Output the [x, y] coordinate of the center of the cell containing the given text.  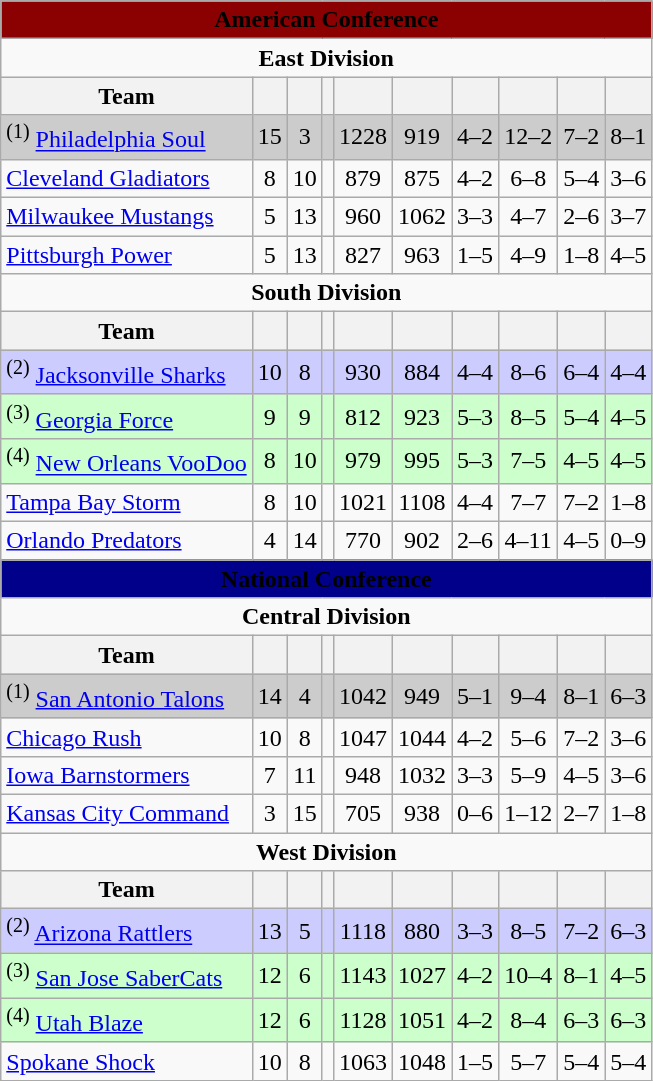
3–7 [628, 217]
1–12 [528, 813]
Kansas City Command [126, 813]
1048 [422, 1061]
1044 [422, 737]
1063 [362, 1061]
1108 [422, 502]
1032 [422, 775]
884 [422, 372]
5–6 [528, 737]
9–4 [528, 696]
0–9 [628, 541]
7–7 [528, 502]
8–4 [528, 1020]
East Division [326, 58]
(1) Philadelphia Soul [126, 138]
Central Division [326, 617]
(4) Utah Blaze [126, 1020]
0–6 [476, 813]
1021 [362, 502]
Chicago Rush [126, 737]
1051 [422, 1020]
963 [422, 255]
1228 [362, 138]
1143 [362, 976]
827 [362, 255]
(4) New Orleans VooDoo [126, 462]
1027 [422, 976]
National Conference [326, 579]
5–1 [476, 696]
Iowa Barnstormers [126, 775]
705 [362, 813]
Orlando Predators [126, 541]
4–9 [528, 255]
Tampa Bay Storm [126, 502]
979 [362, 462]
938 [422, 813]
919 [422, 138]
(3) Georgia Force [126, 416]
812 [362, 416]
5–7 [528, 1061]
10–4 [528, 976]
Cleveland Gladiators [126, 178]
949 [422, 696]
995 [422, 462]
12–2 [528, 138]
923 [422, 416]
Pittsburgh Power [126, 255]
Milwaukee Mustangs [126, 217]
2–7 [582, 813]
1042 [362, 696]
Spokane Shock [126, 1061]
1047 [362, 737]
902 [422, 541]
960 [362, 217]
879 [362, 178]
770 [362, 541]
1062 [422, 217]
6–8 [528, 178]
1128 [362, 1020]
7–5 [528, 462]
5–9 [528, 775]
South Division [326, 293]
(2) Arizona Rattlers [126, 932]
West Division [326, 852]
7 [270, 775]
880 [422, 932]
6–4 [582, 372]
948 [362, 775]
11 [304, 775]
American Conference [326, 20]
(1) San Antonio Talons [126, 696]
(3) San Jose SaberCats [126, 976]
8–6 [528, 372]
930 [362, 372]
875 [422, 178]
1118 [362, 932]
(2) Jacksonville Sharks [126, 372]
4–7 [528, 217]
4–11 [528, 541]
